For the text-containing cell, return its midpoint in [x, y] coordinate format. 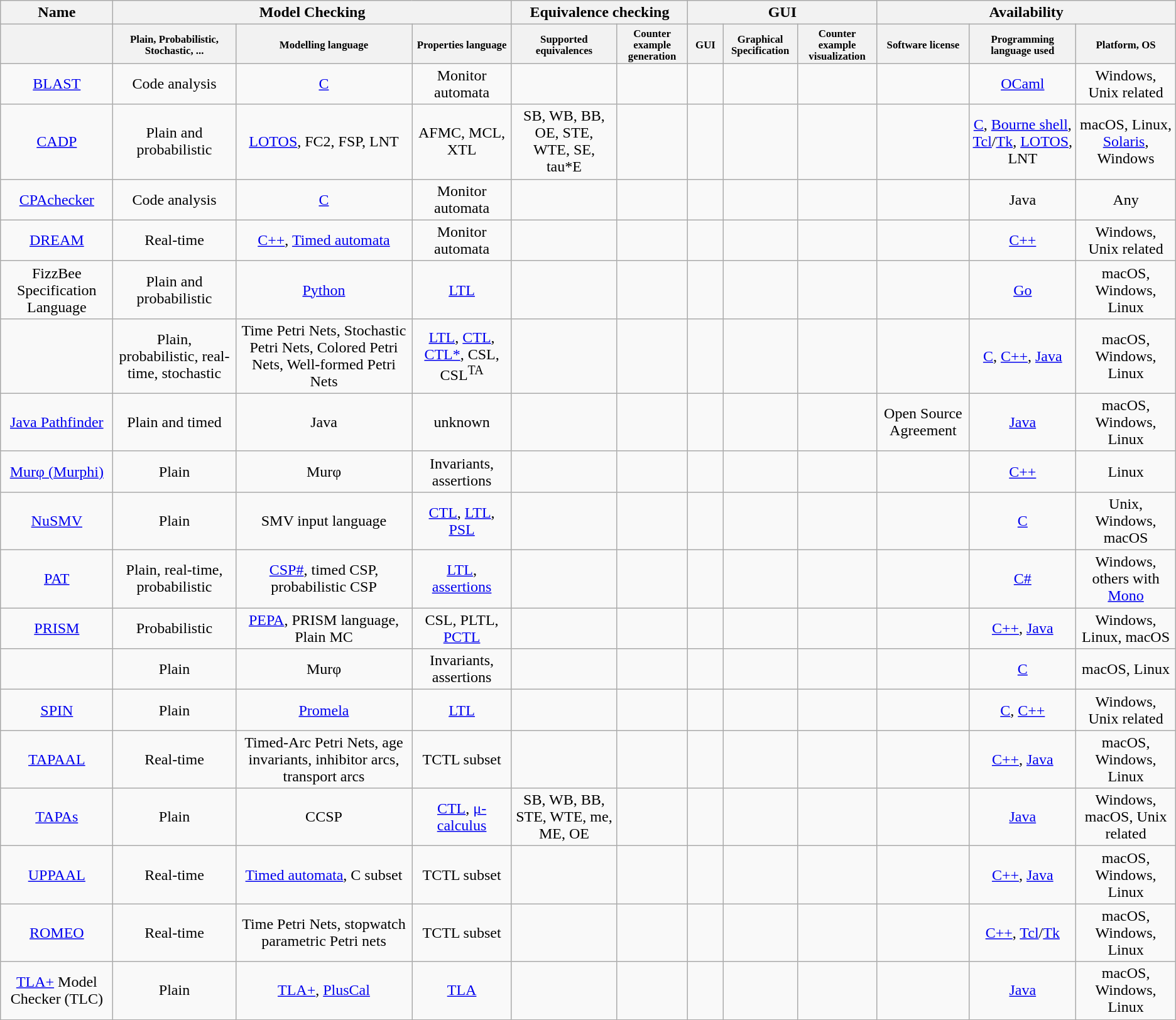
C, C++ [1023, 710]
Time Petri Nets, Stochastic Petri Nets, Colored Petri Nets, Well-formed Petri Nets [324, 355]
UPPAAL [57, 875]
LTL, CTL, CTL*, CSL, CSLTA [462, 355]
TAPAs [57, 817]
Platform, OS [1126, 44]
Any [1126, 200]
Availability [1026, 13]
PAT [57, 579]
C++, Timed automata [324, 240]
Name [57, 13]
Probabilistic [175, 628]
Supported equivalences [564, 44]
macOS, Linux [1126, 670]
CTL, LTL, PSL [462, 521]
Programming language used [1023, 44]
TLA [462, 990]
TAPAAL [57, 759]
Python [324, 290]
C, Bourne shell, Tcl/Tk, LOTOS, LNT [1023, 142]
Timed-Arc Petri Nets, age invariants, inhibitor arcs, transport arcs [324, 759]
Equivalence checking [599, 13]
unknown [462, 422]
FizzBee Specification Language [57, 290]
Graphical Specification [760, 44]
PEPA, PRISM language, Plain MC [324, 628]
Timed automata, C subset [324, 875]
Plain, Probabilistic, Stochastic, ... [175, 44]
ROMEO [57, 933]
Model Checking [312, 13]
Counter example generation [652, 44]
Plain and timed [175, 422]
AFMC, MCL, XTL [462, 142]
SB, WB, BB, STE, WTE, me, ME, OE [564, 817]
TLA+, PlusCal [324, 990]
OCaml [1023, 84]
Windows, macOS, Unix related [1126, 817]
LTL, assertions [462, 579]
Time Petri Nets, stopwatch parametric Petri nets [324, 933]
Plain, probabilistic, real-time, stochastic [175, 355]
CSL, PLTL, PCTL [462, 628]
macOS, Linux, Solaris, Windows [1126, 142]
SB, WB, BB, OE, STE, WTE, SE, tau*E [564, 142]
BLAST [57, 84]
Open Source Agreement [923, 422]
NuSMV [57, 521]
LOTOS, FC2, FSP, LNT [324, 142]
Linux [1126, 471]
Modelling language [324, 44]
Counter example visualization [837, 44]
Software license [923, 44]
CPAchecker [57, 200]
Promela [324, 710]
Java Pathfinder [57, 422]
CTL, μ-calculus [462, 817]
PRISM [57, 628]
Windows, Linux, macOS [1126, 628]
C, C++, Java [1023, 355]
SMV input language [324, 521]
Plain, real-time, probabilistic [175, 579]
TLA+ Model Checker (TLC) [57, 990]
C# [1023, 579]
CCSP [324, 817]
DREAM [57, 240]
Unix, Windows, macOS [1126, 521]
CSP#, timed CSP, probabilistic CSP [324, 579]
CADP [57, 142]
Go [1023, 290]
SPIN [57, 710]
Windows, others with Mono [1126, 579]
Properties language [462, 44]
C++, Tcl/Tk [1023, 933]
Murφ (Murphi) [57, 471]
